Locate the cell with the specified text and output its (x, y) center coordinate. 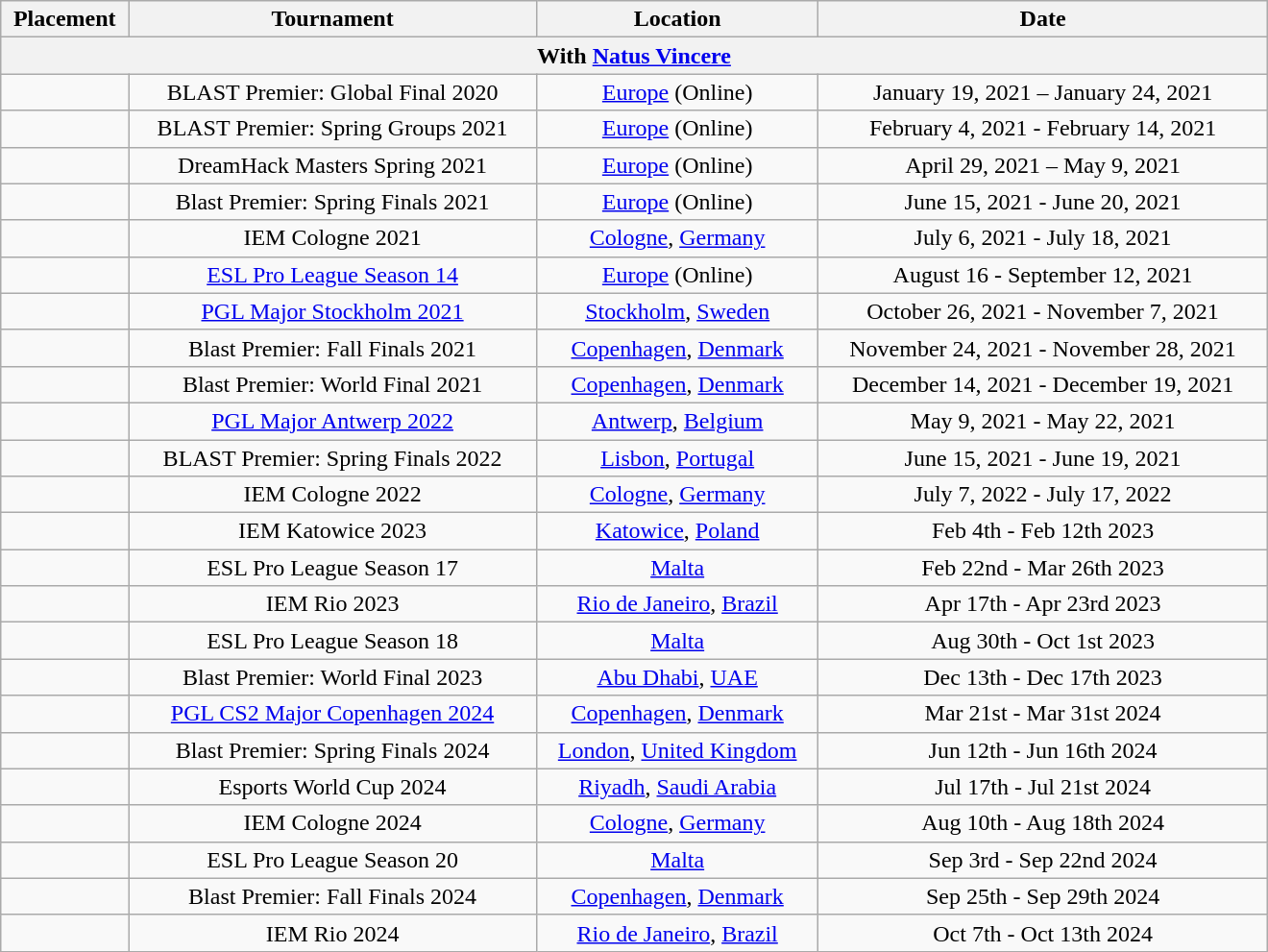
IEM Rio 2023 (332, 604)
Placement (65, 19)
May 9, 2021 - May 22, 2021 (1043, 421)
Lisbon, Portugal (676, 458)
Stockholm, Sweden (676, 311)
Dec 13th - Dec 17th 2023 (1043, 677)
Abu Dhabi, UAE (676, 677)
IEM Cologne 2021 (332, 238)
Jun 12th - Jun 16th 2024 (1043, 750)
ESL Pro League Season 18 (332, 641)
PGL CS2 Major Copenhagen 2024 (332, 714)
Sep 25th - Sep 29th 2024 (1043, 896)
Sep 3rd - Sep 22nd 2024 (1043, 860)
Jul 17th - Jul 21st 2024 (1043, 787)
Antwerp, Belgium (676, 421)
April 29, 2021 – May 9, 2021 (1043, 165)
Blast Premier: World Final 2023 (332, 677)
BLAST Premier: Global Final 2020 (332, 92)
IEM Cologne 2024 (332, 823)
Blast Premier: Spring Finals 2021 (332, 202)
December 14, 2021 - December 19, 2021 (1043, 384)
IEM Cologne 2022 (332, 495)
Tournament (332, 19)
June 15, 2021 - June 20, 2021 (1043, 202)
July 7, 2022 - July 17, 2022 (1043, 495)
Blast Premier: Spring Finals 2024 (332, 750)
PGL Major Antwerp 2022 (332, 421)
Katowice, Poland (676, 531)
DreamHack Masters Spring 2021 (332, 165)
Riyadh, Saudi Arabia (676, 787)
Blast Premier: Fall Finals 2024 (332, 896)
Location (676, 19)
With Natus Vincere (634, 56)
August 16 - September 12, 2021 (1043, 275)
June 15, 2021 - June 19, 2021 (1043, 458)
Aug 30th - Oct 1st 2023 (1043, 641)
Blast Premier: Fall Finals 2021 (332, 348)
Oct 7th - Oct 13th 2024 (1043, 933)
Blast Premier: World Final 2021 (332, 384)
Apr 17th - Apr 23rd 2023 (1043, 604)
Feb 22nd - Mar 26th 2023 (1043, 568)
BLAST Premier: Spring Groups 2021 (332, 129)
Aug 10th - Aug 18th 2024 (1043, 823)
ESL Pro League Season 17 (332, 568)
IEM Katowice 2023 (332, 531)
Feb 4th - Feb 12th 2023 (1043, 531)
PGL Major Stockholm 2021 (332, 311)
ESL Pro League Season 14 (332, 275)
Date (1043, 19)
BLAST Premier: Spring Finals 2022 (332, 458)
January 19, 2021 – January 24, 2021 (1043, 92)
ESL Pro League Season 20 (332, 860)
Esports World Cup 2024 (332, 787)
July 6, 2021 - July 18, 2021 (1043, 238)
Mar 21st - Mar 31st 2024 (1043, 714)
February 4, 2021 - February 14, 2021 (1043, 129)
IEM Rio 2024 (332, 933)
October 26, 2021 - November 7, 2021 (1043, 311)
November 24, 2021 - November 28, 2021 (1043, 348)
London, United Kingdom (676, 750)
